Return (X, Y) of the center of cell containing provided text 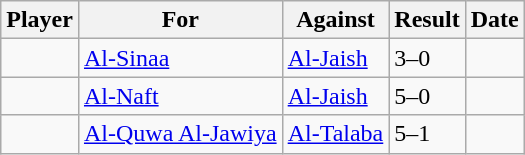
5–0 (427, 96)
5–1 (427, 134)
Player (40, 20)
Against (336, 20)
Date (494, 20)
Al-Naft (180, 96)
3–0 (427, 58)
For (180, 20)
Al-Talaba (336, 134)
Al-Quwa Al-Jawiya (180, 134)
Al-Sinaa (180, 58)
Result (427, 20)
